Detect which cell encompasses the target text, then output its [X, Y] center coordinate. 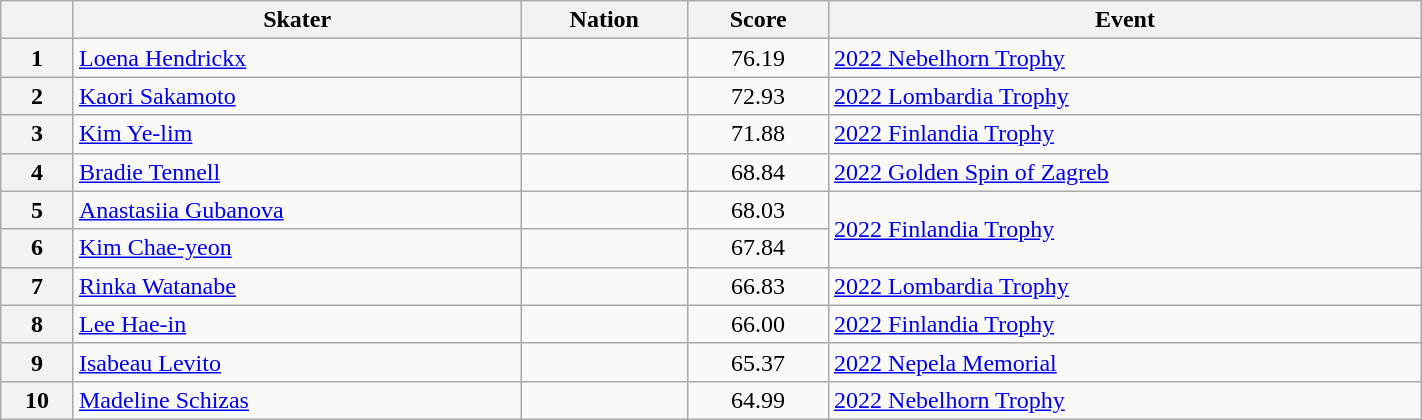
Score [758, 20]
2 [38, 96]
5 [38, 210]
6 [38, 248]
1 [38, 58]
Kim Ye-lim [296, 134]
66.83 [758, 286]
3 [38, 134]
Nation [604, 20]
68.84 [758, 172]
65.37 [758, 362]
2022 Nepela Memorial [1126, 362]
Isabeau Levito [296, 362]
68.03 [758, 210]
64.99 [758, 400]
Event [1126, 20]
Madeline Schizas [296, 400]
Loena Hendrickx [296, 58]
Kaori Sakamoto [296, 96]
Skater [296, 20]
Bradie Tennell [296, 172]
10 [38, 400]
71.88 [758, 134]
66.00 [758, 324]
Lee Hae-in [296, 324]
72.93 [758, 96]
Anastasiia Gubanova [296, 210]
67.84 [758, 248]
8 [38, 324]
76.19 [758, 58]
2022 Golden Spin of Zagreb [1126, 172]
Kim Chae-yeon [296, 248]
7 [38, 286]
Rinka Watanabe [296, 286]
4 [38, 172]
9 [38, 362]
